Capture the cell that displays the provided text and extract its [x, y] central coordinate. 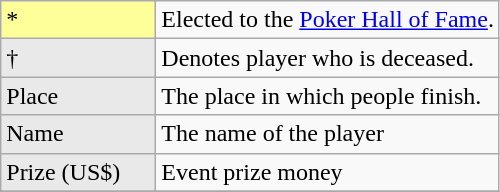
Elected to the Poker Hall of Fame. [328, 20]
The name of the player [328, 134]
† [78, 58]
Denotes player who is deceased. [328, 58]
The place in which people finish. [328, 96]
Place [78, 96]
Name [78, 134]
Event prize money [328, 172]
Prize (US$) [78, 172]
* [78, 20]
